For the text-containing cell, return its midpoint in (x, y) coordinate format. 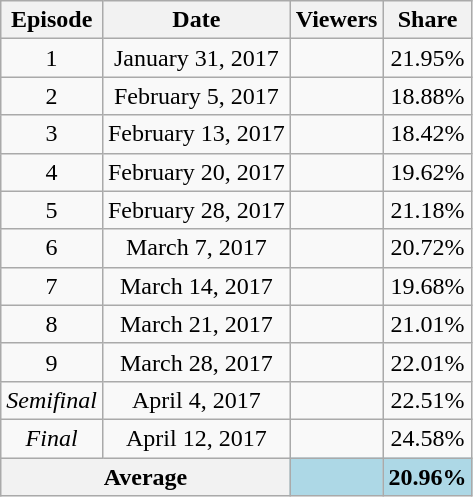
8 (52, 324)
January 31, 2017 (196, 58)
22.51% (428, 400)
Average (146, 477)
Viewers (336, 20)
21.18% (428, 210)
2 (52, 96)
7 (52, 286)
March 14, 2017 (196, 286)
21.95% (428, 58)
6 (52, 248)
April 12, 2017 (196, 438)
5 (52, 210)
March 28, 2017 (196, 362)
20.72% (428, 248)
9 (52, 362)
February 5, 2017 (196, 96)
21.01% (428, 324)
19.68% (428, 286)
24.58% (428, 438)
February 13, 2017 (196, 134)
Date (196, 20)
4 (52, 172)
Final (52, 438)
18.42% (428, 134)
19.62% (428, 172)
1 (52, 58)
February 28, 2017 (196, 210)
March 7, 2017 (196, 248)
February 20, 2017 (196, 172)
March 21, 2017 (196, 324)
Share (428, 20)
Semifinal (52, 400)
18.88% (428, 96)
April 4, 2017 (196, 400)
Episode (52, 20)
20.96% (428, 477)
22.01% (428, 362)
3 (52, 134)
